Pinpoint the cell where the given text exists, returning its (X, Y) midpoint coordinate. 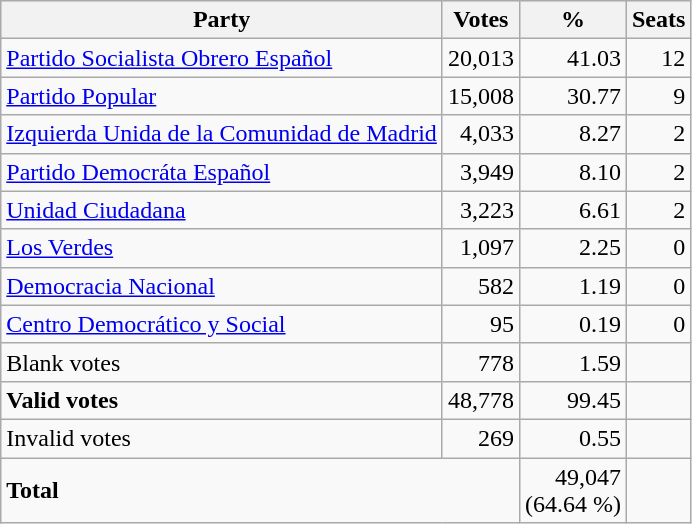
269 (480, 438)
20,013 (480, 58)
0.19 (572, 324)
8.27 (572, 134)
582 (480, 286)
30.77 (572, 96)
Centro Democrático y Social (222, 324)
48,778 (480, 400)
12 (658, 58)
1.19 (572, 286)
Invalid votes (222, 438)
Party (222, 20)
9 (658, 96)
Blank votes (222, 362)
Unidad Ciudadana (222, 210)
4,033 (480, 134)
Valid votes (222, 400)
Los Verdes (222, 248)
2.25 (572, 248)
0.55 (572, 438)
Seats (658, 20)
Total (260, 490)
Partido Popular (222, 96)
3,949 (480, 172)
Izquierda Unida de la Comunidad de Madrid (222, 134)
6.61 (572, 210)
Votes (480, 20)
3,223 (480, 210)
8.10 (572, 172)
Democracia Nacional (222, 286)
Partido Socialista Obrero Español (222, 58)
99.45 (572, 400)
95 (480, 324)
41.03 (572, 58)
% (572, 20)
778 (480, 362)
49,047(64.64 %) (572, 490)
15,008 (480, 96)
Partido Democráta Español (222, 172)
1,097 (480, 248)
1.59 (572, 362)
